Capture the cell that displays the provided text and extract its (X, Y) central coordinate. 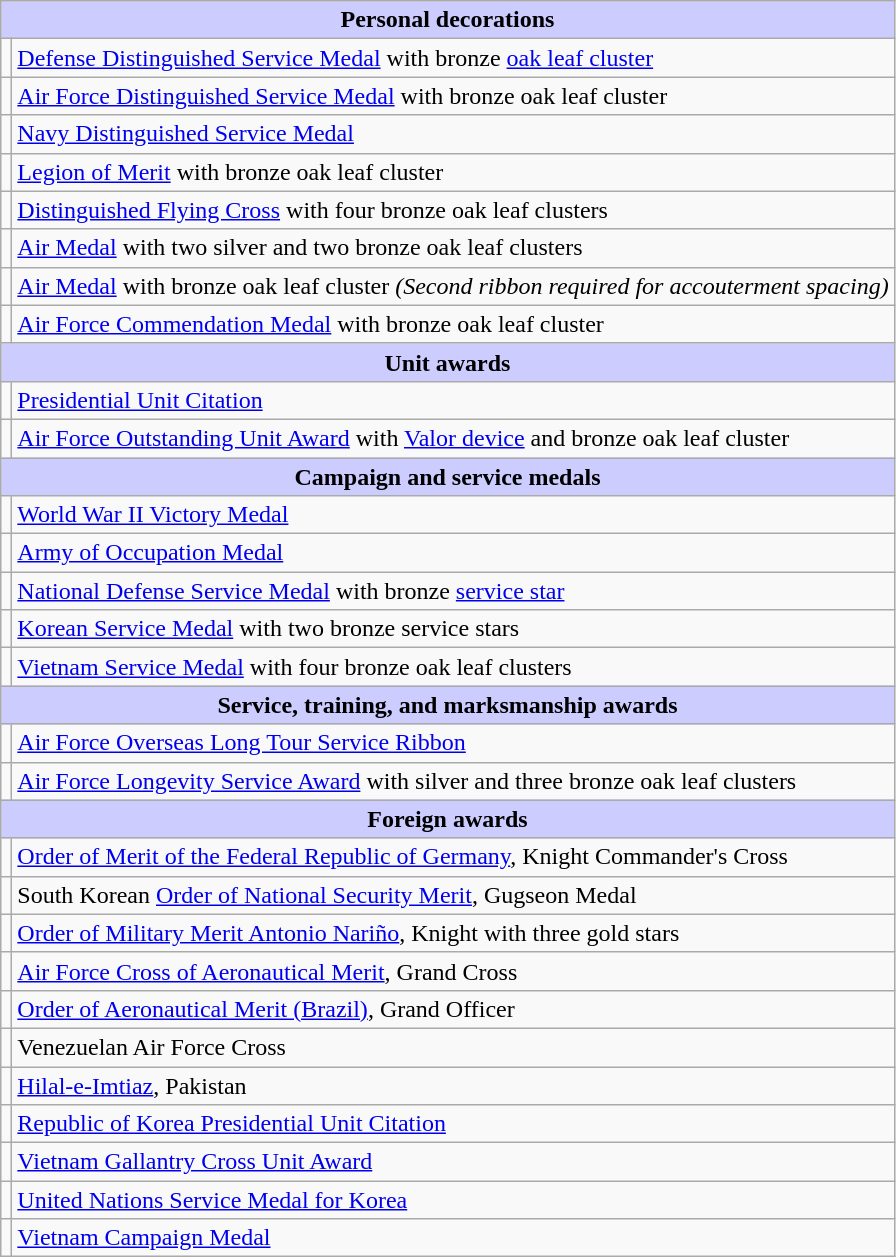
Vietnam Gallantry Cross Unit Award (453, 1162)
Air Force Overseas Long Tour Service Ribbon (453, 743)
Unit awards (448, 362)
Air Force Cross of Aeronautical Merit, Grand Cross (453, 971)
Army of Occupation Medal (453, 553)
Hilal-e-Imtiaz, Pakistan (453, 1085)
Air Force Distinguished Service Medal with bronze oak leaf cluster (453, 96)
Distinguished Flying Cross with four bronze oak leaf clusters (453, 210)
Navy Distinguished Service Medal (453, 134)
Service, training, and marksmanship awards (448, 705)
Air Medal with bronze oak leaf cluster (Second ribbon required for accouterment spacing) (453, 286)
Vietnam Campaign Medal (453, 1238)
Foreign awards (448, 819)
Order of Military Merit Antonio Nariño, Knight with three gold stars (453, 933)
Defense Distinguished Service Medal with bronze oak leaf cluster (453, 58)
Air Force Longevity Service Award with silver and three bronze oak leaf clusters (453, 781)
South Korean Order of National Security Merit, Gugseon Medal (453, 895)
Air Force Outstanding Unit Award with Valor device and bronze oak leaf cluster (453, 438)
National Defense Service Medal with bronze service star (453, 591)
Korean Service Medal with two bronze service stars (453, 629)
Personal decorations (448, 20)
Vietnam Service Medal with four bronze oak leaf clusters (453, 667)
Air Medal with two silver and two bronze oak leaf clusters (453, 248)
Legion of Merit with bronze oak leaf cluster (453, 172)
United Nations Service Medal for Korea (453, 1200)
Presidential Unit Citation (453, 400)
World War II Victory Medal (453, 515)
Order of Aeronautical Merit (Brazil), Grand Officer (453, 1009)
Campaign and service medals (448, 477)
Order of Merit of the Federal Republic of Germany, Knight Commander's Cross (453, 857)
Republic of Korea Presidential Unit Citation (453, 1124)
Venezuelan Air Force Cross (453, 1047)
Air Force Commendation Medal with bronze oak leaf cluster (453, 324)
